Detect which cell encompasses the target text, then output its [x, y] center coordinate. 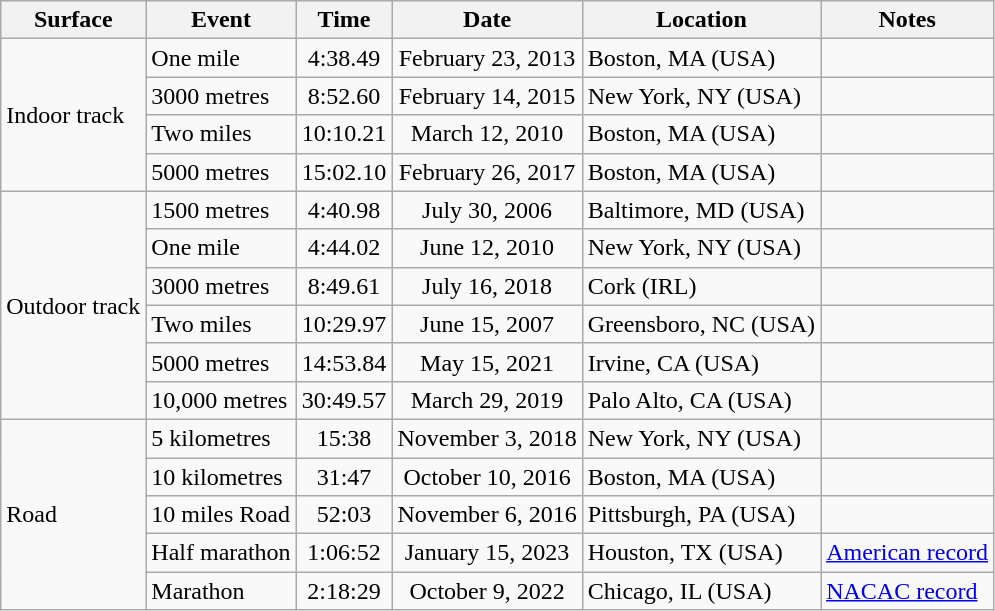
4:44.02 [344, 248]
14:53.84 [344, 362]
Greensboro, NC (USA) [701, 324]
July 30, 2006 [487, 210]
Surface [74, 20]
1500 metres [221, 210]
Notes [908, 20]
Marathon [221, 591]
February 14, 2015 [487, 96]
1:06:52 [344, 553]
31:47 [344, 477]
Outdoor track [74, 305]
Houston, TX (USA) [701, 553]
4:40.98 [344, 210]
Time [344, 20]
October 9, 2022 [487, 591]
February 26, 2017 [487, 172]
Road [74, 514]
Cork (IRL) [701, 286]
February 23, 2013 [487, 58]
10 miles Road [221, 515]
10 kilometres [221, 477]
30:49.57 [344, 400]
52:03 [344, 515]
Baltimore, MD (USA) [701, 210]
4:38.49 [344, 58]
Date [487, 20]
Chicago, IL (USA) [701, 591]
8:52.60 [344, 96]
Event [221, 20]
10,000 metres [221, 400]
15:38 [344, 438]
June 15, 2007 [487, 324]
Location [701, 20]
March 12, 2010 [487, 134]
10:10.21 [344, 134]
January 15, 2023 [487, 553]
June 12, 2010 [487, 248]
NACAC record [908, 591]
November 3, 2018 [487, 438]
5 kilometres [221, 438]
15:02.10 [344, 172]
Half marathon [221, 553]
October 10, 2016 [487, 477]
Palo Alto, CA (USA) [701, 400]
November 6, 2016 [487, 515]
American record [908, 553]
8:49.61 [344, 286]
May 15, 2021 [487, 362]
Indoor track [74, 115]
10:29.97 [344, 324]
2:18:29 [344, 591]
July 16, 2018 [487, 286]
March 29, 2019 [487, 400]
Pittsburgh, PA (USA) [701, 515]
Irvine, CA (USA) [701, 362]
